Pinpoint the cell where the given text exists, returning its (X, Y) midpoint coordinate. 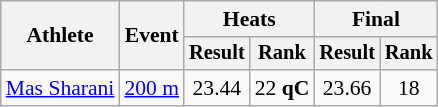
Athlete (60, 36)
Heats (249, 19)
Mas Sharani (60, 88)
23.66 (347, 88)
200 m (152, 88)
22 qC (282, 88)
18 (409, 88)
23.44 (217, 88)
Event (152, 36)
Final (376, 19)
